Scan for the cell matching the given text and deliver its (x, y) coordinate at center. 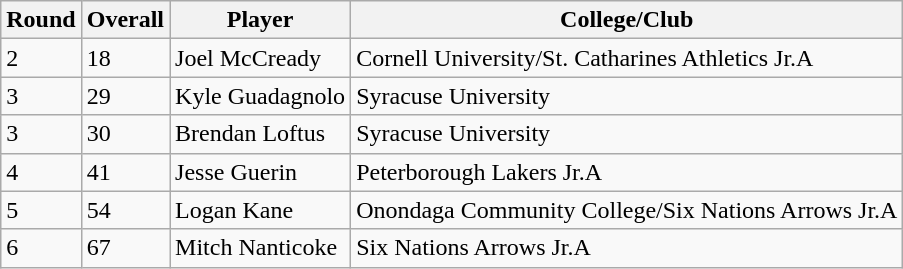
Peterborough Lakers Jr.A (627, 172)
5 (41, 210)
Jesse Guerin (260, 172)
Kyle Guadagnolo (260, 96)
Player (260, 20)
18 (125, 58)
College/Club (627, 20)
2 (41, 58)
Brendan Loftus (260, 134)
29 (125, 96)
Overall (125, 20)
Onondaga Community College/Six Nations Arrows Jr.A (627, 210)
30 (125, 134)
Round (41, 20)
6 (41, 248)
41 (125, 172)
Joel McCready (260, 58)
Logan Kane (260, 210)
54 (125, 210)
67 (125, 248)
Cornell University/St. Catharines Athletics Jr.A (627, 58)
Mitch Nanticoke (260, 248)
Six Nations Arrows Jr.A (627, 248)
4 (41, 172)
